Identify which cell holds the provided text, then report its [X, Y] central coordinate. 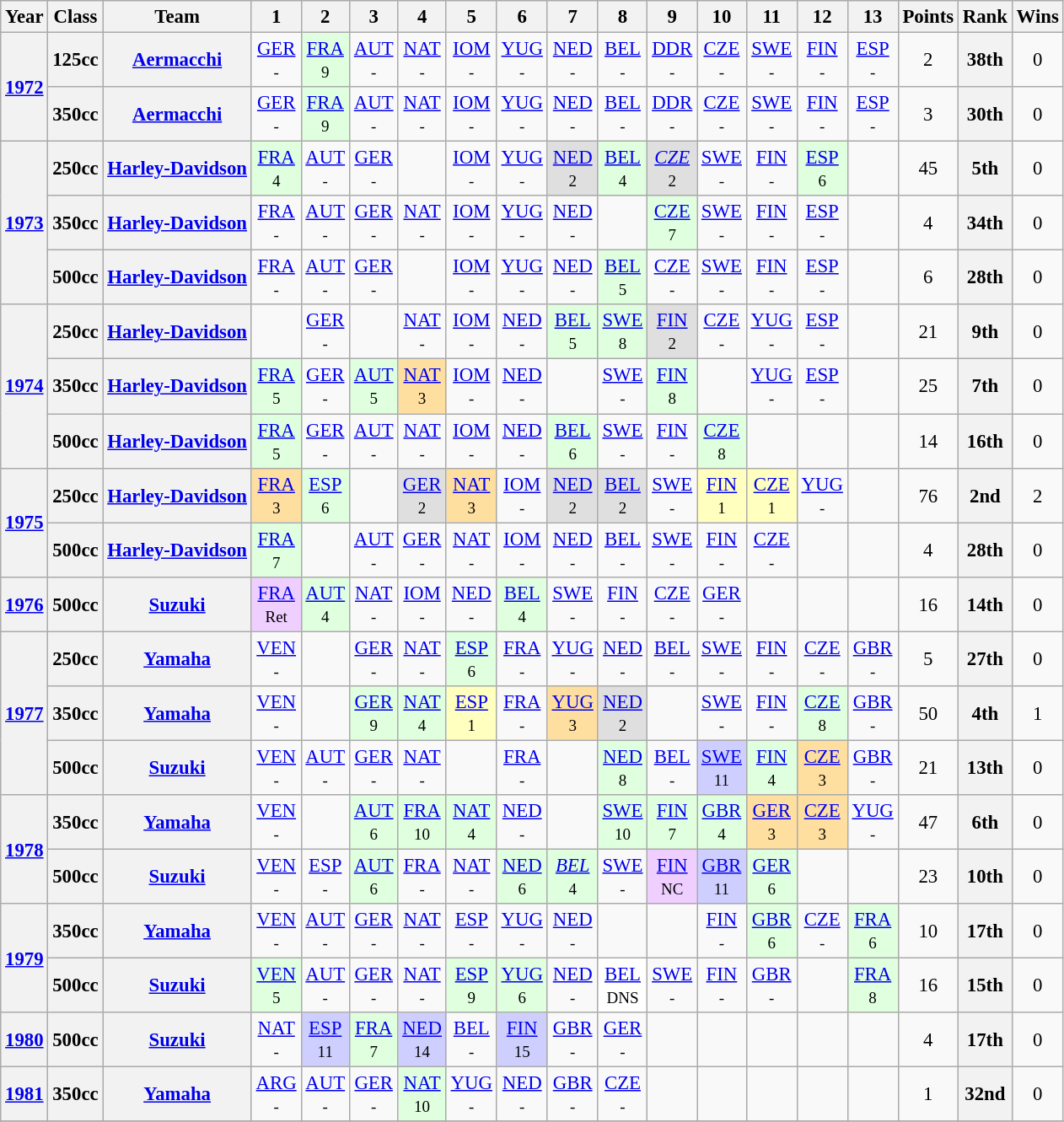
1974 [24, 387]
Team [177, 17]
34th [985, 223]
6th [985, 823]
45 [927, 169]
FRARet [277, 604]
BEL2 [622, 496]
30th [985, 115]
YUG3 [572, 713]
NAT10 [422, 1094]
2nd [985, 496]
FIN15 [522, 1040]
14 [927, 442]
AUT5 [373, 386]
GBR6 [771, 931]
27th [985, 659]
1973 [24, 223]
GER3 [771, 823]
125cc [76, 61]
ESP11 [325, 1040]
FRA8 [873, 986]
Wins [1037, 17]
ARG- [277, 1094]
8 [622, 17]
13th [985, 767]
GER9 [373, 713]
NED14 [422, 1040]
7 [572, 17]
16th [985, 442]
1976 [24, 604]
14th [985, 604]
1981 [24, 1094]
GBR11 [722, 877]
4th [985, 713]
Rank [985, 17]
AUT4 [325, 604]
VEN5 [277, 986]
FIN2 [673, 332]
CZE7 [673, 223]
11 [771, 17]
FIN4 [771, 767]
38th [985, 61]
1979 [24, 958]
CZE2 [673, 169]
YUG6 [522, 986]
23 [927, 877]
32nd [985, 1094]
9 [673, 17]
25 [927, 386]
SWE10 [622, 823]
76 [927, 496]
1972 [24, 88]
1975 [24, 523]
7th [985, 386]
1978 [24, 850]
FIN8 [673, 386]
FIN7 [673, 823]
Class [76, 17]
FRA3 [277, 496]
NED8 [622, 767]
BEL6 [572, 442]
10th [985, 877]
FIN1 [722, 496]
FRA4 [277, 169]
ESP1 [471, 713]
1980 [24, 1040]
FRA6 [873, 931]
GBR4 [722, 823]
12 [822, 17]
50 [927, 713]
FRA10 [422, 823]
BELDNS [622, 986]
9th [985, 332]
FINNC [673, 877]
13 [873, 17]
GER6 [771, 877]
Points [927, 17]
5th [985, 169]
SWE11 [722, 767]
SWE8 [622, 332]
Year [24, 17]
15th [985, 986]
1977 [24, 713]
47 [927, 823]
ESP9 [471, 986]
CZE1 [771, 496]
GER2 [422, 496]
NED6 [522, 877]
